Capture the cell that displays the provided text and extract its (x, y) central coordinate. 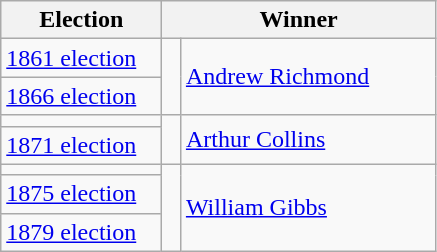
Arthur Collins (308, 140)
1879 election (82, 232)
1871 election (82, 145)
1875 election (82, 194)
Election (82, 20)
Winner (299, 20)
1861 election (82, 58)
William Gibbs (308, 208)
Andrew Richmond (308, 77)
1866 election (82, 96)
